Capture the cell that displays the provided text and extract its [X, Y] central coordinate. 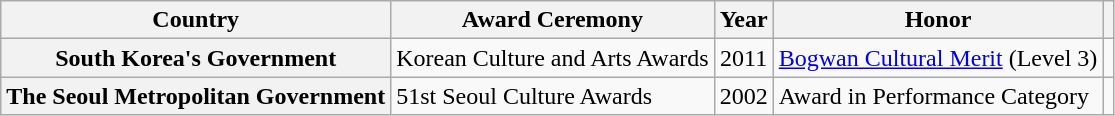
Bogwan Cultural Merit (Level 3) [938, 58]
51st Seoul Culture Awards [552, 96]
2002 [744, 96]
Honor [938, 20]
Korean Culture and Arts Awards [552, 58]
2011 [744, 58]
Award in Performance Category [938, 96]
South Korea's Government [196, 58]
Award Ceremony [552, 20]
Year [744, 20]
The Seoul Metropolitan Government [196, 96]
Country [196, 20]
